Return the (X, Y) coordinate for the center point of the cell that contains the specified text.  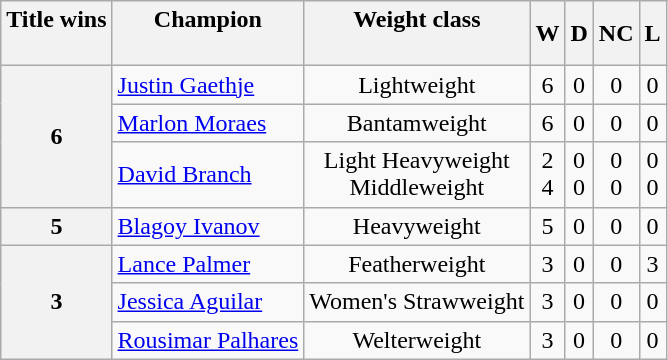
Lightweight (417, 85)
Women's Strawweight (417, 302)
NC (616, 34)
L (652, 34)
Rousimar Palhares (208, 340)
Bantamweight (417, 123)
Lance Palmer (208, 264)
Justin Gaethje (208, 85)
Weight class (417, 34)
Welterweight (417, 340)
Light Heavyweight Middleweight (417, 174)
Blagoy Ivanov (208, 226)
Champion (208, 34)
Title wins (56, 34)
David Branch (208, 174)
Heavyweight (417, 226)
2 4 (548, 174)
D (579, 34)
Jessica Aguilar (208, 302)
Marlon Moraes (208, 123)
W (548, 34)
Featherweight (417, 264)
